Pinpoint the cell where the given text exists, returning its [x, y] midpoint coordinate. 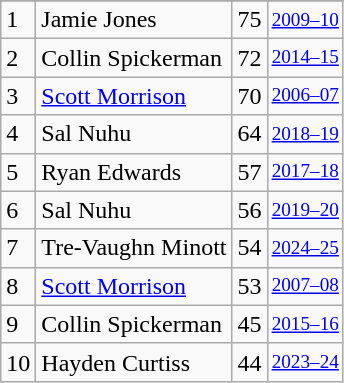
Ryan Edwards [134, 172]
2019–20 [305, 210]
5 [18, 172]
2009–10 [305, 20]
70 [250, 96]
56 [250, 210]
Jamie Jones [134, 20]
64 [250, 134]
3 [18, 96]
4 [18, 134]
6 [18, 210]
2 [18, 58]
45 [250, 324]
2015–16 [305, 324]
2024–25 [305, 248]
2006–07 [305, 96]
53 [250, 286]
2017–18 [305, 172]
1 [18, 20]
2007–08 [305, 286]
54 [250, 248]
7 [18, 248]
Hayden Curtiss [134, 362]
9 [18, 324]
8 [18, 286]
75 [250, 20]
2018–19 [305, 134]
Tre-Vaughn Minott [134, 248]
57 [250, 172]
72 [250, 58]
10 [18, 362]
44 [250, 362]
2023–24 [305, 362]
2014–15 [305, 58]
